Provide the (X, Y) coordinate of the cell's center where the given text is located.  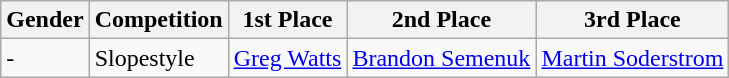
2nd Place (442, 20)
Greg Watts (288, 58)
3rd Place (632, 20)
Martin Soderstrom (632, 58)
1st Place (288, 20)
Slopestyle (158, 58)
Brandon Semenuk (442, 58)
Competition (158, 20)
Gender (45, 20)
- (45, 58)
